Pinpoint the cell where the given text exists, returning its (x, y) midpoint coordinate. 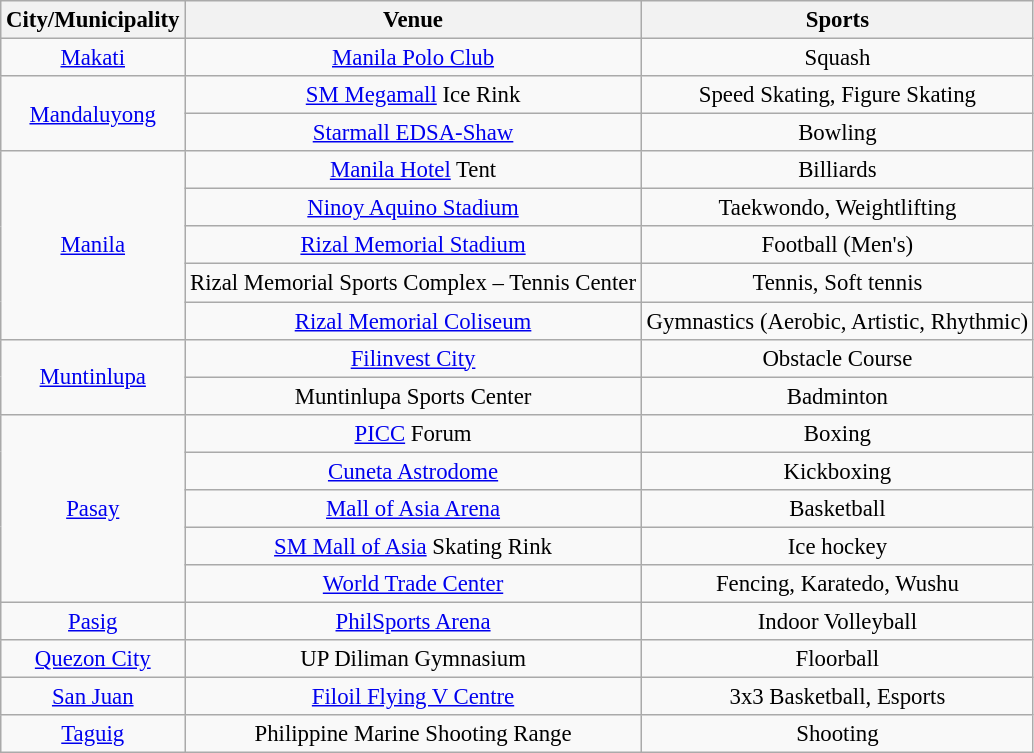
Venue (414, 20)
Shooting (837, 734)
Mandaluyong (93, 114)
Boxing (837, 433)
3x3 Basketball, Esports (837, 697)
Sports (837, 20)
SM Megamall Ice Rink (414, 95)
Bowling (837, 133)
Badminton (837, 396)
PhilSports Arena (414, 621)
World Trade Center (414, 584)
Ninoy Aquino Stadium (414, 208)
Indoor Volleyball (837, 621)
Fencing, Karatedo, Wushu (837, 584)
Pasig (93, 621)
Manila Hotel Tent (414, 170)
Mall of Asia Arena (414, 509)
Rizal Memorial Coliseum (414, 321)
PICC Forum (414, 433)
Obstacle Course (837, 358)
Pasay (93, 508)
City/Municipality (93, 20)
Manila Polo Club (414, 58)
Football (Men's) (837, 245)
Cuneta Astrodome (414, 471)
Squash (837, 58)
Kickboxing (837, 471)
Muntinlupa Sports Center (414, 396)
Makati (93, 58)
Manila (93, 245)
Floorball (837, 659)
Filoil Flying V Centre (414, 697)
Rizal Memorial Sports Complex – Tennis Center (414, 283)
Taguig (93, 734)
San Juan (93, 697)
Billiards (837, 170)
Muntinlupa (93, 376)
Tennis, Soft tennis (837, 283)
UP Diliman Gymnasium (414, 659)
Filinvest City (414, 358)
SM Mall of Asia Skating Rink (414, 546)
Taekwondo, Weightlifting (837, 208)
Rizal Memorial Stadium (414, 245)
Basketball (837, 509)
Starmall EDSA-Shaw (414, 133)
Speed Skating, Figure Skating (837, 95)
Quezon City (93, 659)
Gymnastics (Aerobic, Artistic, Rhythmic) (837, 321)
Ice hockey (837, 546)
Philippine Marine Shooting Range (414, 734)
